Scan for the cell matching the given text and deliver its [X, Y] coordinate at center. 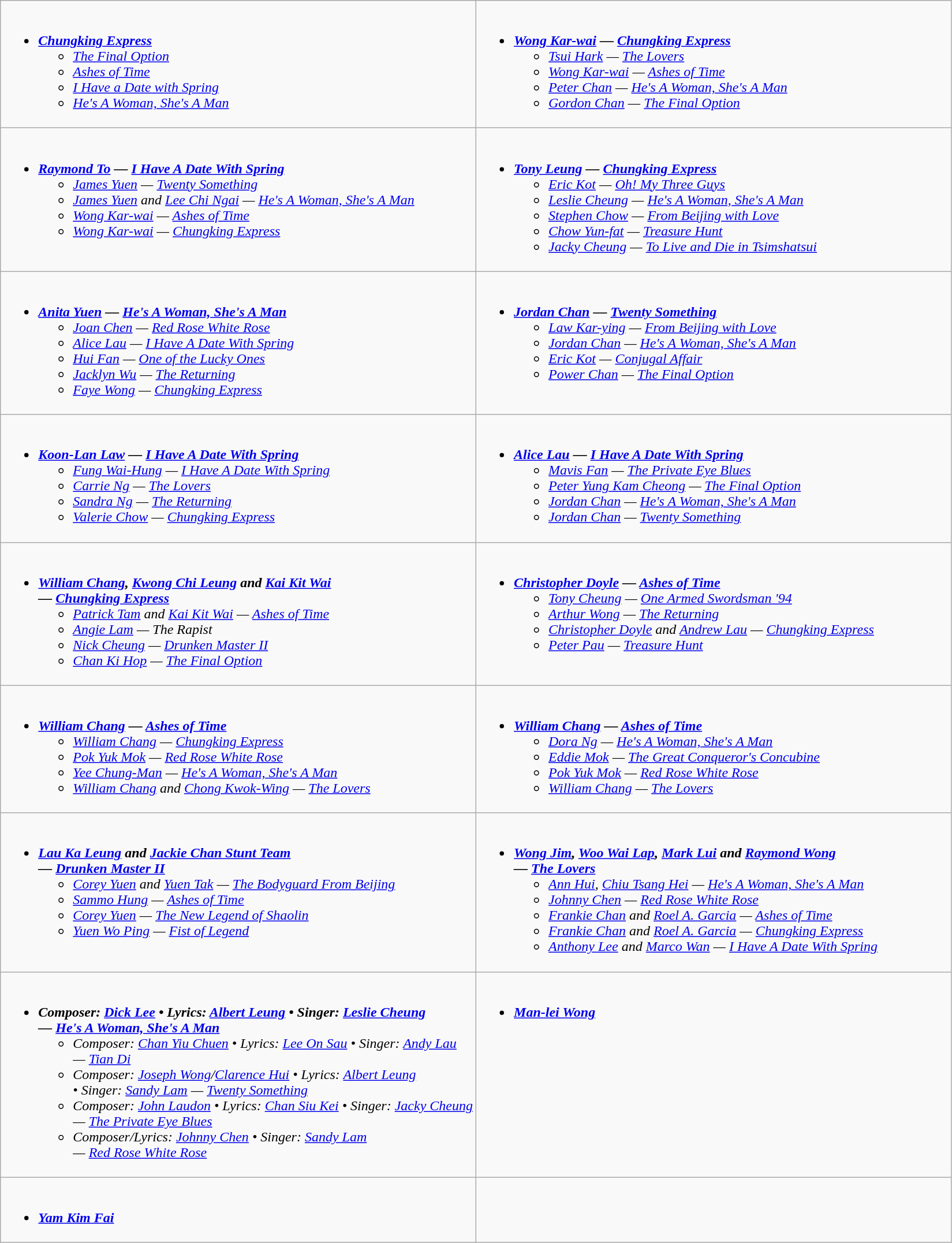
Man-lei Wong [714, 1074]
Yam Kim Fai [238, 1210]
Chungking ExpressThe Final OptionAshes of TimeI Have a Date with SpringHe's A Woman, She's A Man [238, 65]
